Return [x, y] of the center of cell containing provided text 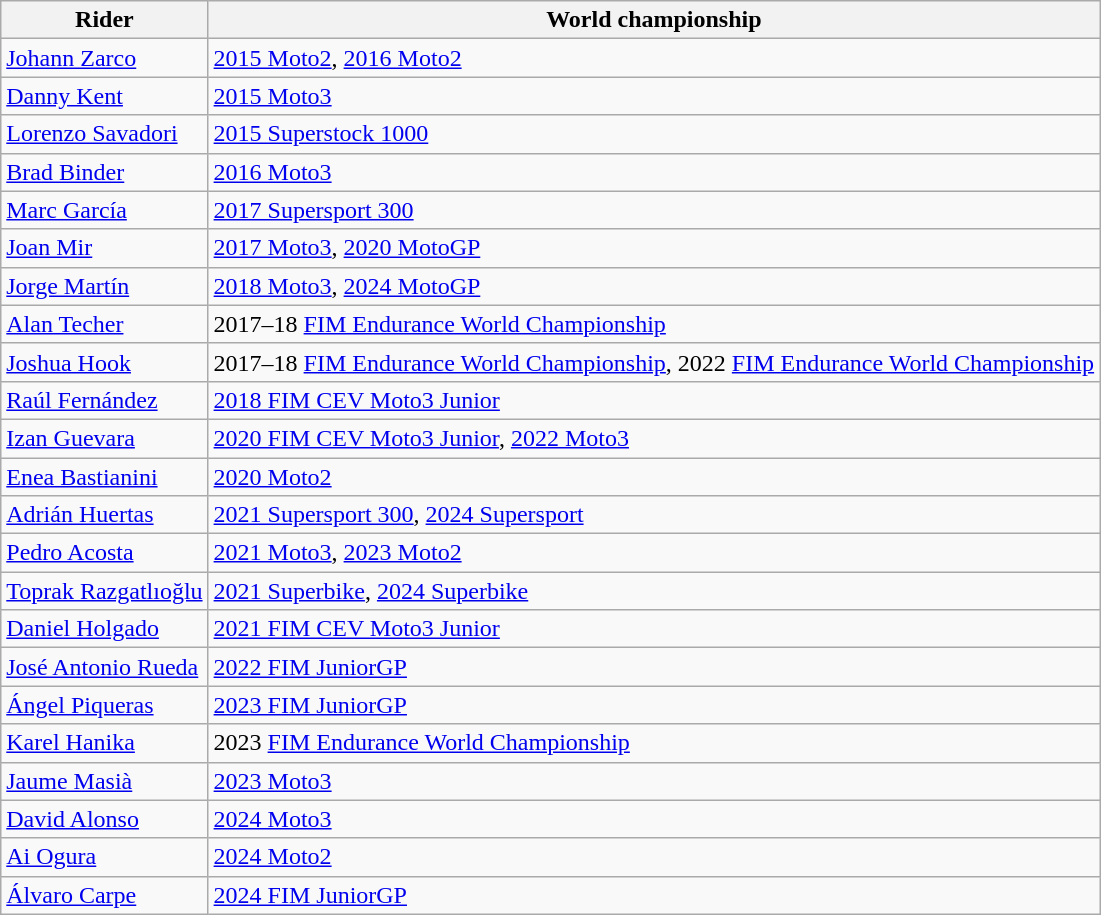
David Alonso [104, 819]
2018 Moto3, 2024 MotoGP [654, 286]
Jaume Masià [104, 781]
2021 Supersport 300, 2024 Supersport [654, 515]
Ai Ogura [104, 857]
2015 Moto2, 2016 Moto2 [654, 58]
World championship [654, 20]
2015 Moto3 [654, 96]
Marc García [104, 210]
José Antonio Rueda [104, 667]
Pedro Acosta [104, 553]
Izan Guevara [104, 438]
Raúl Fernández [104, 400]
Enea Bastianini [104, 477]
Joan Mir [104, 248]
Toprak Razgatlıoğlu [104, 591]
Johann Zarco [104, 58]
Daniel Holgado [104, 629]
2022 FIM JuniorGP [654, 667]
Álvaro Carpe [104, 895]
2020 Moto2 [654, 477]
Joshua Hook [104, 362]
Karel Hanika [104, 743]
Brad Binder [104, 172]
Lorenzo Savadori [104, 134]
2024 Moto3 [654, 819]
2021 Moto3, 2023 Moto2 [654, 553]
2023 FIM JuniorGP [654, 705]
2023 FIM Endurance World Championship [654, 743]
Alan Techer [104, 324]
2016 Moto3 [654, 172]
2024 Moto2 [654, 857]
2021 Superbike, 2024 Superbike [654, 591]
2017–18 FIM Endurance World Championship [654, 324]
Adrián Huertas [104, 515]
2017 Supersport 300 [654, 210]
Jorge Martín [104, 286]
2017 Moto3, 2020 MotoGP [654, 248]
2023 Moto3 [654, 781]
Ángel Piqueras [104, 705]
2017–18 FIM Endurance World Championship, 2022 FIM Endurance World Championship [654, 362]
Danny Kent [104, 96]
2018 FIM CEV Moto3 Junior [654, 400]
Rider [104, 20]
2024 FIM JuniorGP [654, 895]
2021 FIM CEV Moto3 Junior [654, 629]
2020 FIM CEV Moto3 Junior, 2022 Moto3 [654, 438]
2015 Superstock 1000 [654, 134]
